Provide the (X, Y) coordinate of the cell's center where the given text is located.  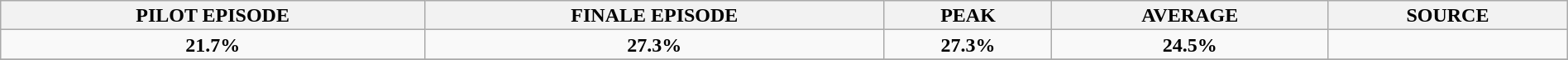
24.5% (1190, 45)
PILOT EPISODE (213, 15)
21.7% (213, 45)
FINALE EPISODE (655, 15)
SOURCE (1448, 15)
AVERAGE (1190, 15)
PEAK (968, 15)
